Output the [x, y] coordinate of the center of the cell containing the given text.  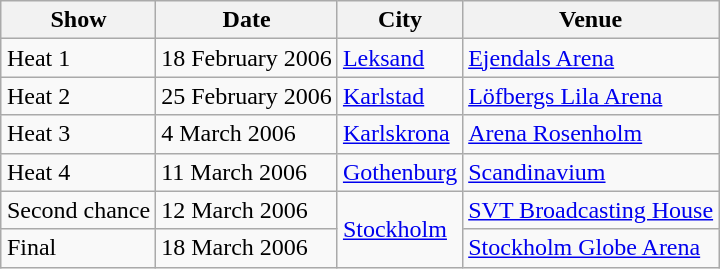
18 February 2006 [247, 58]
Second chance [78, 210]
Heat 3 [78, 134]
Gothenburg [400, 172]
Date [247, 20]
25 February 2006 [247, 96]
Heat 1 [78, 58]
Stockholm [400, 229]
City [400, 20]
Venue [591, 20]
Stockholm Globe Arena [591, 248]
Final [78, 248]
Karlstad [400, 96]
12 March 2006 [247, 210]
Scandinavium [591, 172]
Arena Rosenholm [591, 134]
SVT Broadcasting House [591, 210]
Karlskrona [400, 134]
Leksand [400, 58]
Heat 2 [78, 96]
4 March 2006 [247, 134]
Löfbergs Lila Arena [591, 96]
Ejendals Arena [591, 58]
11 March 2006 [247, 172]
18 March 2006 [247, 248]
Show [78, 20]
Heat 4 [78, 172]
